Return (x, y) of the center of cell containing provided text 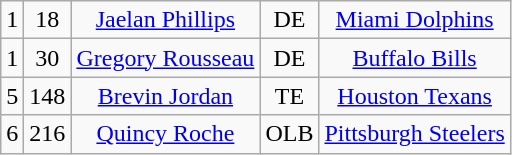
OLB (290, 134)
Pittsburgh Steelers (414, 134)
30 (48, 58)
Gregory Rousseau (166, 58)
Jaelan Phillips (166, 20)
216 (48, 134)
18 (48, 20)
Miami Dolphins (414, 20)
Quincy Roche (166, 134)
5 (12, 96)
Buffalo Bills (414, 58)
6 (12, 134)
Houston Texans (414, 96)
TE (290, 96)
Brevin Jordan (166, 96)
148 (48, 96)
